Output the (x, y) coordinate of the center of the cell containing the given text.  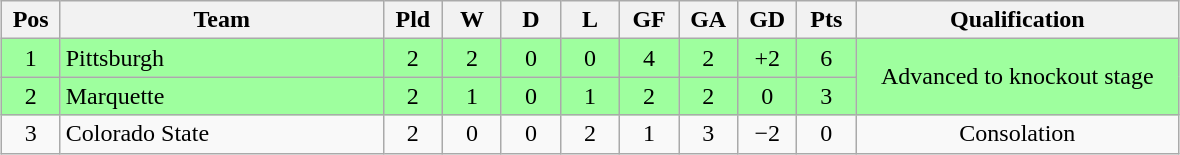
4 (650, 58)
Consolation (1018, 134)
GD (768, 20)
Team (222, 20)
Pts (826, 20)
W (472, 20)
Pos (30, 20)
+2 (768, 58)
−2 (768, 134)
D (530, 20)
GF (650, 20)
GA (708, 20)
Pld (412, 20)
6 (826, 58)
L (590, 20)
Marquette (222, 96)
Advanced to knockout stage (1018, 77)
Pittsburgh (222, 58)
Qualification (1018, 20)
Colorado State (222, 134)
